Locate the cell with the specified text and output its [x, y] center coordinate. 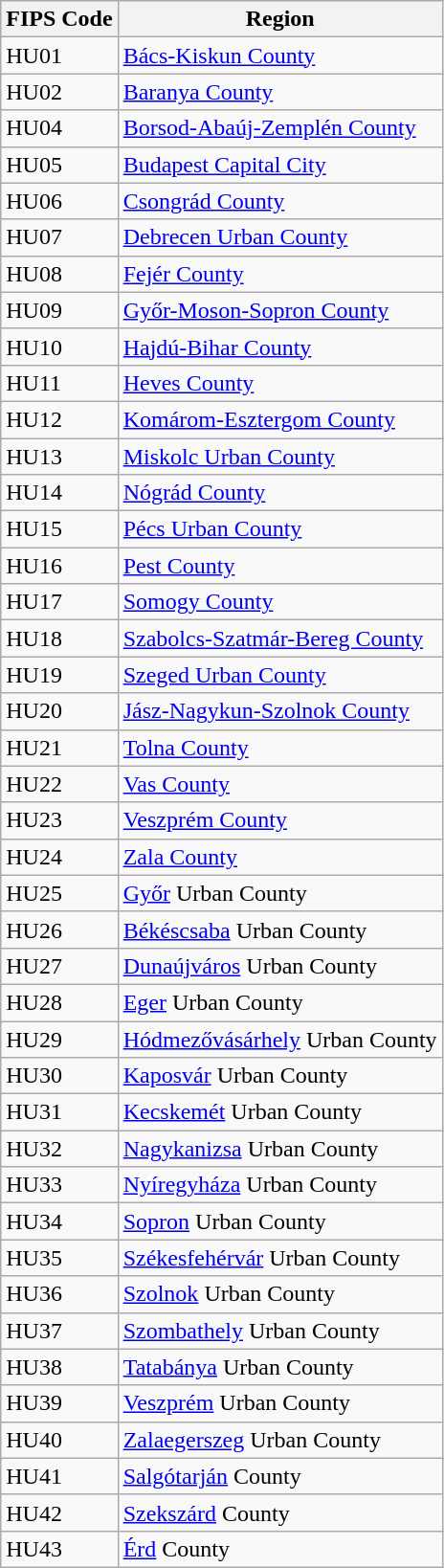
HU36 [59, 1294]
HU38 [59, 1367]
HU25 [59, 893]
Kaposvár Urban County [279, 1076]
HU09 [59, 310]
HU13 [59, 457]
HU12 [59, 419]
HU04 [59, 128]
Heves County [279, 383]
HU24 [59, 857]
Nagykanizsa Urban County [279, 1149]
Veszprém Urban County [279, 1403]
HU17 [59, 602]
Salgótarján County [279, 1476]
FIPS Code [59, 19]
HU33 [59, 1185]
HU30 [59, 1076]
Dunaújváros Urban County [279, 966]
Csongrád County [279, 201]
Nyíregyháza Urban County [279, 1185]
Békéscsaba Urban County [279, 930]
HU11 [59, 383]
HU35 [59, 1258]
HU02 [59, 92]
HU07 [59, 237]
Nógrád County [279, 493]
HU08 [59, 274]
Debrecen Urban County [279, 237]
HU10 [59, 347]
Pécs Urban County [279, 529]
HU28 [59, 1002]
HU22 [59, 784]
HU42 [59, 1512]
Budapest Capital City [279, 165]
Szolnok Urban County [279, 1294]
Fejér County [279, 274]
HU20 [59, 711]
HU31 [59, 1112]
Érd County [279, 1549]
Borsod-Abaúj-Zemplén County [279, 128]
Hódmezővásárhely Urban County [279, 1039]
Tatabánya Urban County [279, 1367]
HU41 [59, 1476]
HU21 [59, 748]
HU01 [59, 56]
Miskolc Urban County [279, 457]
HU37 [59, 1331]
HU29 [59, 1039]
Székesfehérvár Urban County [279, 1258]
Jász-Nagykun-Szolnok County [279, 711]
Győr-Moson-Sopron County [279, 310]
HU19 [59, 675]
HU05 [59, 165]
HU43 [59, 1549]
Szekszárd County [279, 1512]
HU39 [59, 1403]
Zalaegerszeg Urban County [279, 1440]
HU18 [59, 638]
Zala County [279, 857]
HU26 [59, 930]
HU16 [59, 566]
Pest County [279, 566]
Vas County [279, 784]
HU40 [59, 1440]
Tolna County [279, 748]
Bács-Kiskun County [279, 56]
Szeged Urban County [279, 675]
Somogy County [279, 602]
Győr Urban County [279, 893]
HU15 [59, 529]
Hajdú-Bihar County [279, 347]
Kecskemét Urban County [279, 1112]
Region [279, 19]
HU14 [59, 493]
Eger Urban County [279, 1002]
Sopron Urban County [279, 1221]
HU32 [59, 1149]
Veszprém County [279, 820]
HU34 [59, 1221]
HU23 [59, 820]
Szabolcs-Szatmár-Bereg County [279, 638]
Komárom-Esztergom County [279, 419]
Szombathely Urban County [279, 1331]
HU27 [59, 966]
HU06 [59, 201]
Baranya County [279, 92]
